Return (X, Y) of the center of cell containing provided text 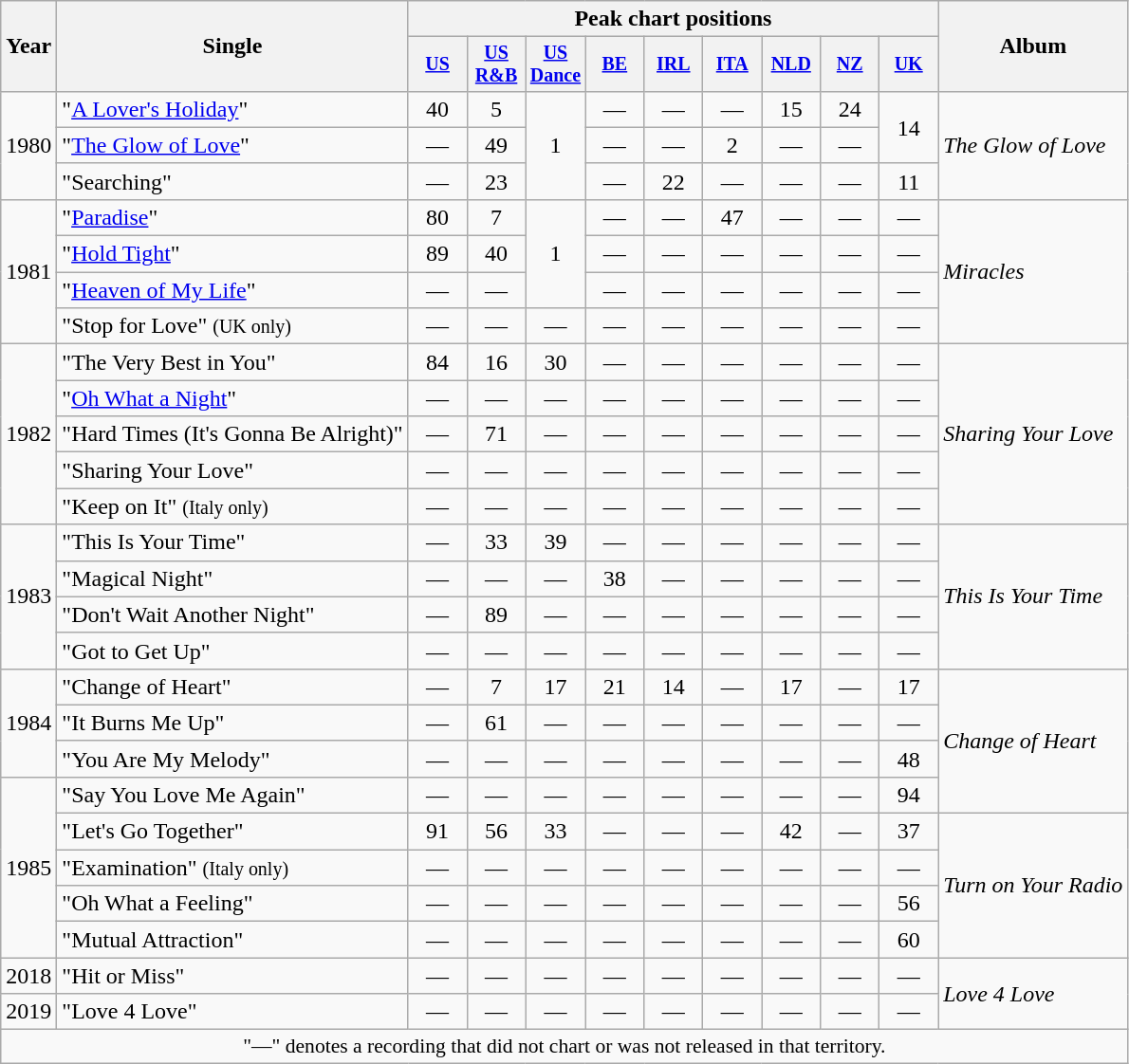
ITA (732, 64)
"Oh What a Night" (232, 398)
"Paradise" (232, 217)
80 (437, 217)
"Change of Heart" (232, 687)
Change of Heart (1033, 741)
Love 4 Love (1033, 994)
NZ (850, 64)
USDance (556, 64)
61 (496, 723)
IRL (674, 64)
"Don't Wait Another Night" (232, 615)
"The Very Best in You" (232, 362)
Album (1033, 46)
"Heaven of My Life" (232, 290)
22 (674, 181)
84 (437, 362)
"Hold Tight" (232, 254)
"Hard Times (It's Gonna Be Alright)" (232, 434)
"You Are My Melody" (232, 759)
"Oh What a Feeling" (232, 904)
UK (909, 64)
1985 (28, 867)
"Love 4 Love" (232, 1012)
38 (615, 578)
"Say You Love Me Again" (232, 795)
94 (909, 795)
Turn on Your Radio (1033, 886)
1980 (28, 145)
1982 (28, 434)
2 (732, 145)
"Hit or Miss" (232, 976)
1981 (28, 271)
2019 (28, 1012)
"It Burns Me Up" (232, 723)
"—" denotes a recording that did not chart or was not released in that territory. (564, 1047)
Peak chart positions (674, 19)
Single (232, 46)
30 (556, 362)
"Stop for Love" (UK only) (232, 326)
91 (437, 832)
US (437, 64)
"Keep on It" (Italy only) (232, 506)
"The Glow of Love" (232, 145)
47 (732, 217)
"Mutual Attraction" (232, 940)
42 (791, 832)
"Sharing Your Love" (232, 470)
24 (850, 109)
"Magical Night" (232, 578)
21 (615, 687)
Year (28, 46)
"Searching" (232, 181)
Sharing Your Love (1033, 434)
1983 (28, 596)
The Glow of Love (1033, 145)
2018 (28, 976)
15 (791, 109)
BE (615, 64)
"Got to Get Up" (232, 651)
1984 (28, 723)
39 (556, 542)
This Is Your Time (1033, 596)
"Let's Go Together" (232, 832)
"Examination" (Italy only) (232, 868)
48 (909, 759)
16 (496, 362)
USR&B (496, 64)
"A Lover's Holiday" (232, 109)
5 (496, 109)
NLD (791, 64)
11 (909, 181)
23 (496, 181)
71 (496, 434)
49 (496, 145)
37 (909, 832)
"This Is Your Time" (232, 542)
60 (909, 940)
Miracles (1033, 271)
